Extract the [x, y] coordinate from the center of the cell holding the provided text.  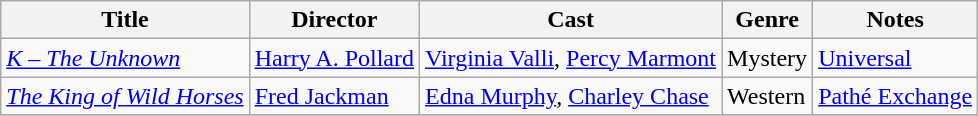
Western [768, 96]
Harry A. Pollard [334, 58]
Edna Murphy, Charley Chase [571, 96]
Mystery [768, 58]
K – The Unknown [125, 58]
Title [125, 20]
Pathé Exchange [896, 96]
Director [334, 20]
Fred Jackman [334, 96]
Cast [571, 20]
The King of Wild Horses [125, 96]
Notes [896, 20]
Universal [896, 58]
Genre [768, 20]
Virginia Valli, Percy Marmont [571, 58]
